Output the [x, y] coordinate of the center of the cell containing the given text.  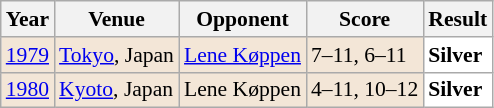
Year [28, 19]
1980 [28, 90]
Tokyo, Japan [116, 55]
Venue [116, 19]
7–11, 6–11 [364, 55]
4–11, 10–12 [364, 90]
Score [364, 19]
Kyoto, Japan [116, 90]
Opponent [242, 19]
1979 [28, 55]
Result [458, 19]
